Find where the given text appears and provide that cell's center as (X, Y) coordinate. 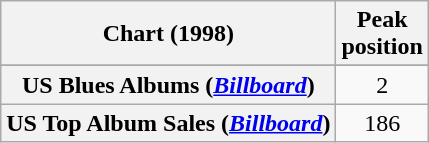
186 (382, 123)
US Top Album Sales (Billboard) (168, 123)
US Blues Albums (Billboard) (168, 85)
2 (382, 85)
Chart (1998) (168, 34)
Peak position (382, 34)
